Scan for the cell matching the given text and deliver its (X, Y) coordinate at center. 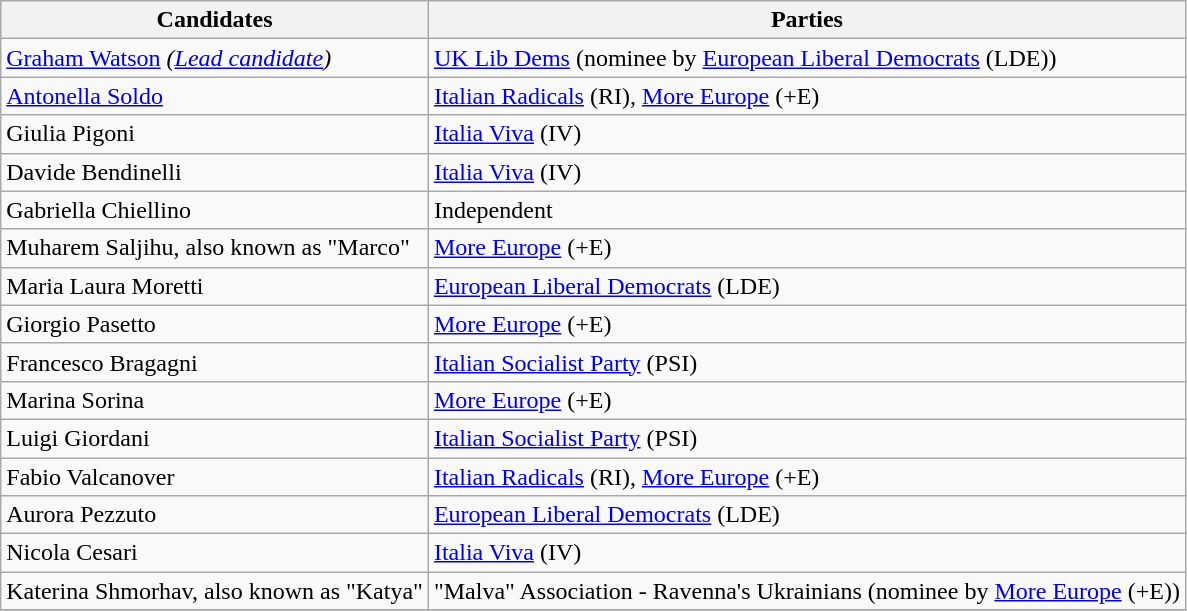
Giorgio Pasetto (215, 324)
Nicola Cesari (215, 553)
Luigi Giordani (215, 438)
Graham Watson (Lead candidate) (215, 58)
Fabio Valcanover (215, 477)
Maria Laura Moretti (215, 286)
Katerina Shmorhav, also known as "Katya" (215, 591)
Gabriella Chiellino (215, 210)
"Malva" Association - Ravenna's Ukrainians (nominee by More Europe (+E)) (806, 591)
Independent (806, 210)
Muharem Saljihu, also known as "Marco" (215, 248)
Davide Bendinelli (215, 172)
Aurora Pezzuto (215, 515)
Marina Sorina (215, 400)
UK Lib Dems (nominee by European Liberal Democrats (LDE)) (806, 58)
Candidates (215, 20)
Parties (806, 20)
Francesco Bragagni (215, 362)
Giulia Pigoni (215, 134)
Antonella Soldo (215, 96)
